For the text-containing cell, return its midpoint in (x, y) coordinate format. 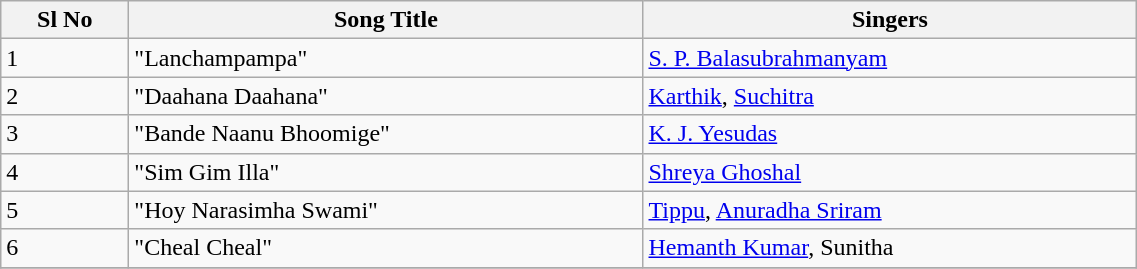
4 (65, 172)
Sl No (65, 20)
"Daahana Daahana" (386, 96)
3 (65, 134)
Shreya Ghoshal (890, 172)
5 (65, 210)
Tippu, Anuradha Sriram (890, 210)
Hemanth Kumar, Sunitha (890, 248)
"Bande Naanu Bhoomige" (386, 134)
"Lanchampampa" (386, 58)
1 (65, 58)
"Cheal Cheal" (386, 248)
S. P. Balasubrahmanyam (890, 58)
Karthik, Suchitra (890, 96)
Singers (890, 20)
"Hoy Narasimha Swami" (386, 210)
Song Title (386, 20)
K. J. Yesudas (890, 134)
2 (65, 96)
"Sim Gim Illa" (386, 172)
6 (65, 248)
